Determine the (x, y) coordinate at the center of the cell enclosing the given text.  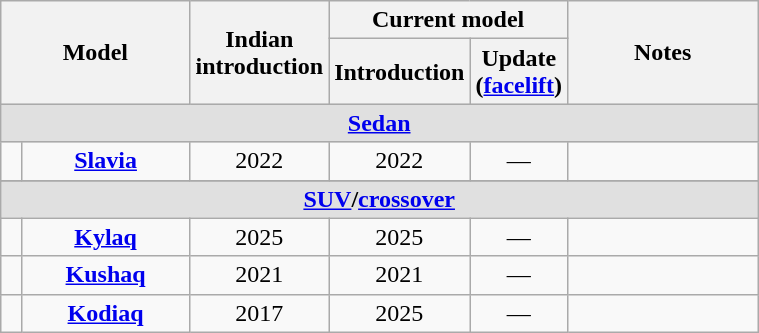
SUV/crossover (380, 199)
Kodiaq (106, 313)
Kylaq (106, 237)
Update (facelift) (519, 72)
Sedan (380, 123)
2017 (260, 313)
Current model (448, 20)
Notes (663, 52)
Indian introduction (260, 52)
Slavia (106, 161)
Introduction (400, 72)
Model (96, 52)
Kushaq (106, 275)
